Provide the (x, y) coordinate of the cell's center where the given text is located.  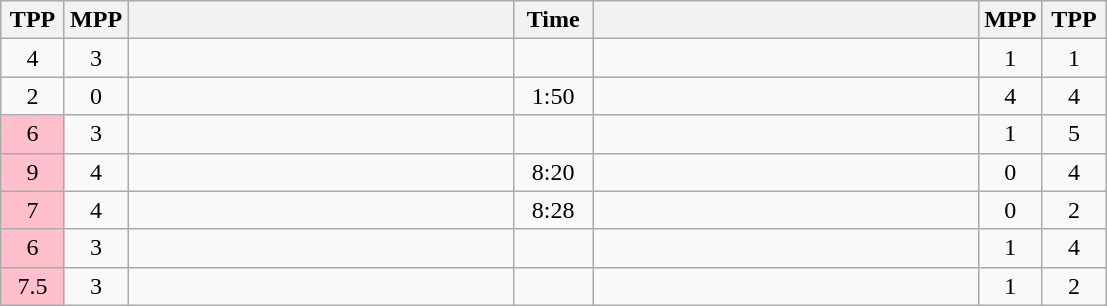
8:20 (554, 172)
7.5 (33, 286)
Time (554, 20)
5 (1074, 134)
9 (33, 172)
8:28 (554, 210)
1:50 (554, 96)
7 (33, 210)
